Extract the [x, y] coordinate from the center of the cell holding the provided text.  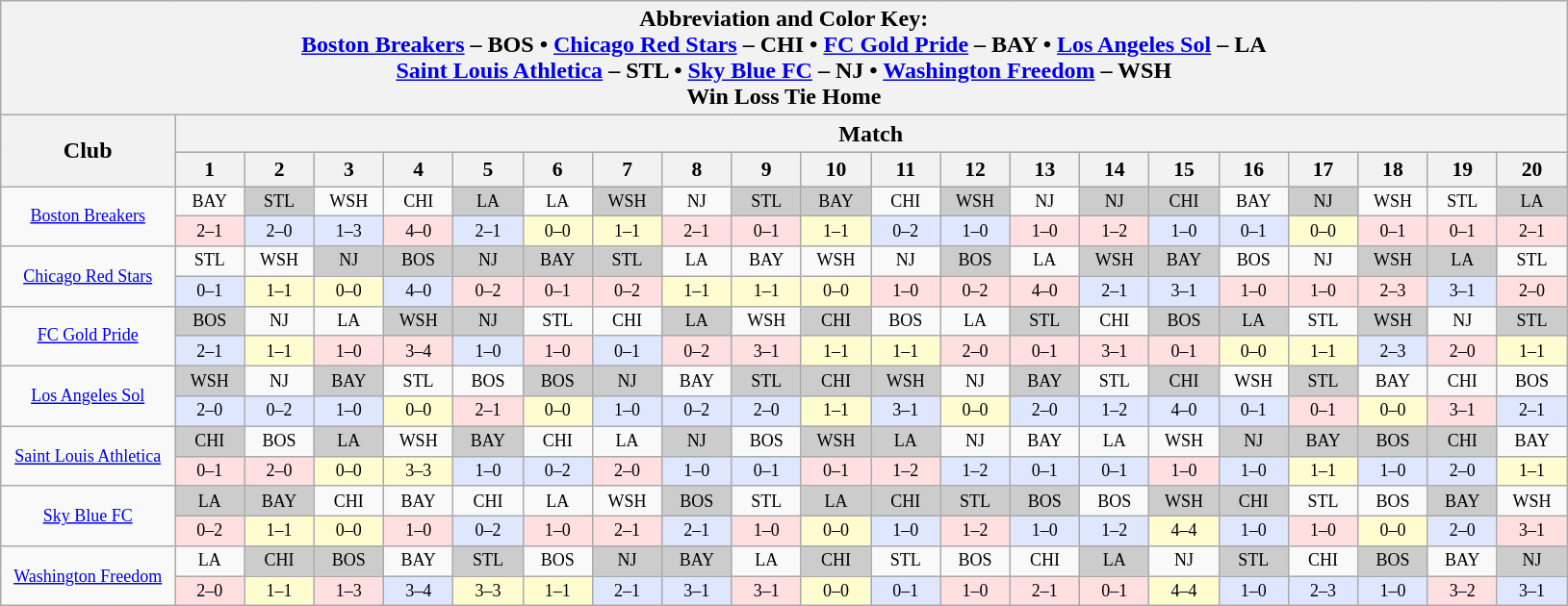
3–2 [1462, 591]
5 [488, 169]
18 [1393, 169]
Sky Blue FC [89, 516]
10 [835, 169]
14 [1115, 169]
16 [1253, 169]
19 [1462, 169]
13 [1044, 169]
12 [975, 169]
9 [766, 169]
Boston Breakers [89, 216]
11 [906, 169]
Los Angeles Sol [89, 396]
Club [89, 151]
3 [348, 169]
2 [279, 169]
15 [1184, 169]
4 [418, 169]
17 [1323, 169]
Match [871, 134]
Chicago Red Stars [89, 276]
1 [210, 169]
Washington Freedom [89, 576]
20 [1531, 169]
8 [697, 169]
7 [627, 169]
6 [557, 169]
Saint Louis Athletica [89, 456]
FC Gold Pride [89, 336]
